Provide the [x, y] coordinate of the cell's center where the given text is located.  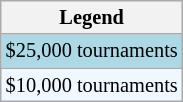
$25,000 tournaments [92, 51]
Legend [92, 17]
$10,000 tournaments [92, 85]
